For the text-containing cell, return its midpoint in [x, y] coordinate format. 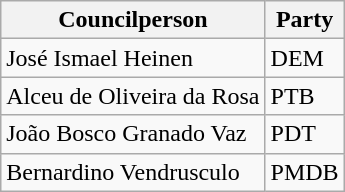
Party [304, 20]
PMDB [304, 172]
PDT [304, 134]
Councilperson [133, 20]
José Ismael Heinen [133, 58]
PTB [304, 96]
DEM [304, 58]
Bernardino Vendrusculo [133, 172]
João Bosco Granado Vaz [133, 134]
Alceu de Oliveira da Rosa [133, 96]
